Find where the given text appears and provide that cell's center as [x, y] coordinate. 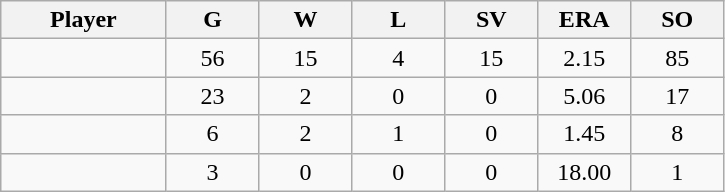
23 [212, 96]
6 [212, 134]
17 [678, 96]
W [306, 20]
56 [212, 58]
ERA [584, 20]
2.15 [584, 58]
5.06 [584, 96]
18.00 [584, 172]
Player [84, 20]
85 [678, 58]
3 [212, 172]
L [398, 20]
SO [678, 20]
8 [678, 134]
1.45 [584, 134]
4 [398, 58]
SV [492, 20]
G [212, 20]
